Locate the cell with the specified text and output its [X, Y] center coordinate. 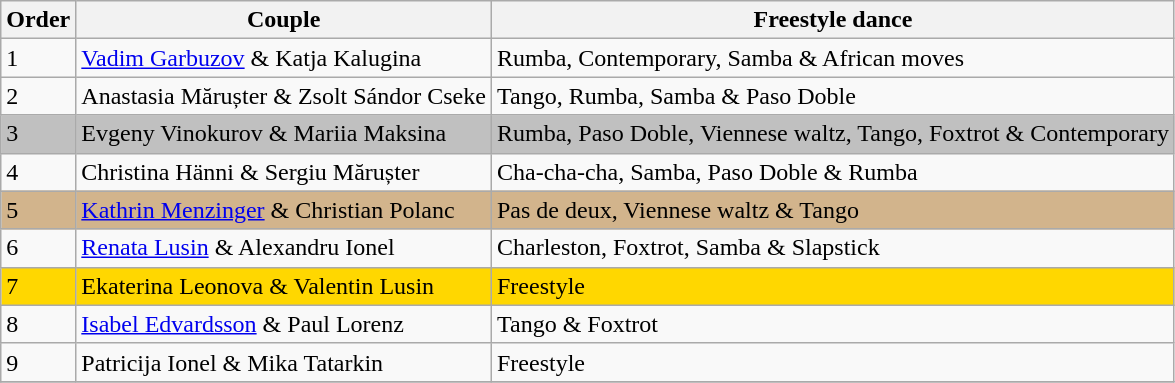
1 [38, 58]
Rumba, Paso Doble, Viennese waltz, Tango, Foxtrot & Contemporary [832, 134]
Ekaterina Leonova & Valentin Lusin [284, 286]
Pas de deux, Viennese waltz & Tango [832, 210]
Evgeny Vinokurov & Mariia Maksina [284, 134]
Freestyle dance [832, 20]
9 [38, 362]
4 [38, 172]
Patricija Ionel & Mika Tatarkin [284, 362]
Tango & Foxtrot [832, 324]
Tango, Rumba, Samba & Paso Doble [832, 96]
8 [38, 324]
6 [38, 248]
Kathrin Menzinger & Christian Polanc [284, 210]
5 [38, 210]
Charleston, Foxtrot, Samba & Slapstick [832, 248]
Couple [284, 20]
Rumba, Contemporary, Samba & African moves [832, 58]
Vadim Garbuzov & Katja Kalugina [284, 58]
7 [38, 286]
Christina Hänni & Sergiu Mărușter [284, 172]
Order [38, 20]
Cha-cha-cha, Samba, Paso Doble & Rumba [832, 172]
2 [38, 96]
3 [38, 134]
Isabel Edvardsson & Paul Lorenz [284, 324]
Renata Lusin & Alexandru Ionel [284, 248]
Anastasia Mărușter & Zsolt Sándor Cseke [284, 96]
